Pinpoint the cell where the given text exists, returning its (x, y) midpoint coordinate. 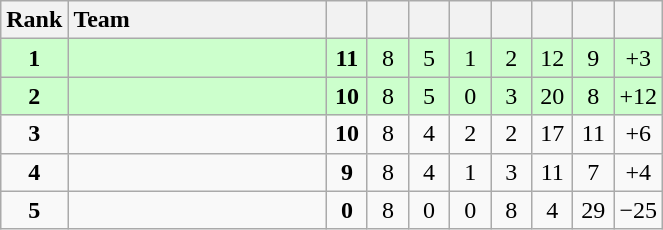
Team (198, 20)
17 (552, 134)
+12 (638, 96)
Rank (34, 20)
−25 (638, 210)
+6 (638, 134)
+4 (638, 172)
+3 (638, 58)
7 (594, 172)
20 (552, 96)
29 (594, 210)
12 (552, 58)
